Provide the (X, Y) coordinate of the cell's center where the given text is located.  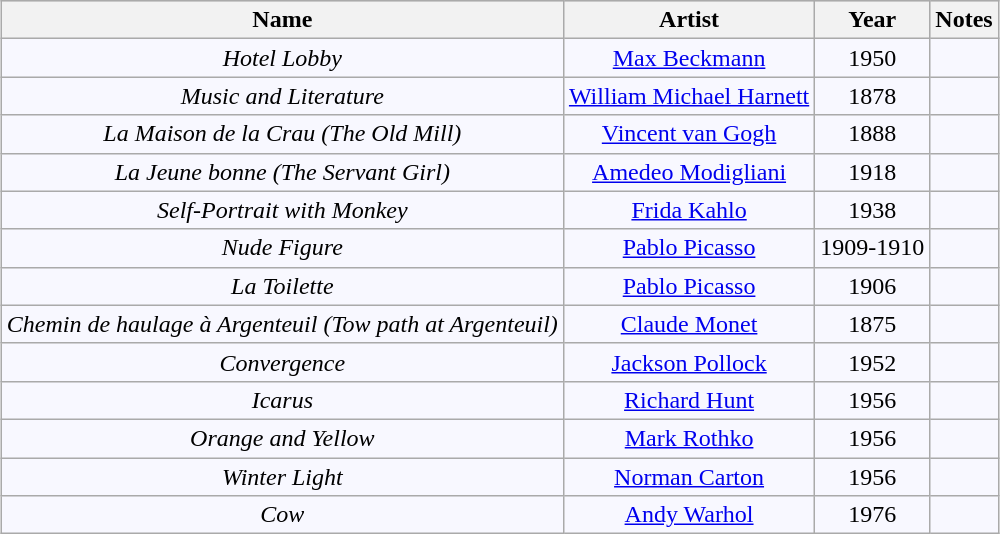
Music and Literature (282, 96)
Jackson Pollock (688, 362)
Amedeo Modigliani (688, 172)
Orange and Yellow (282, 438)
1909-1910 (872, 248)
Artist (688, 20)
Andy Warhol (688, 515)
Convergence (282, 362)
Icarus (282, 400)
1976 (872, 515)
Name (282, 20)
1888 (872, 134)
Frida Kahlo (688, 210)
William Michael Harnett (688, 96)
Mark Rothko (688, 438)
1875 (872, 324)
1918 (872, 172)
Richard Hunt (688, 400)
1878 (872, 96)
Cow (282, 515)
Max Beckmann (688, 58)
Winter Light (282, 477)
Hotel Lobby (282, 58)
1952 (872, 362)
Norman Carton (688, 477)
Nude Figure (282, 248)
1950 (872, 58)
La Jeune bonne (The Servant Girl) (282, 172)
Notes (964, 20)
Year (872, 20)
Chemin de haulage à Argenteuil (Tow path at Argenteuil) (282, 324)
1938 (872, 210)
Vincent van Gogh (688, 134)
La Maison de la Crau (The Old Mill) (282, 134)
Self-Portrait with Monkey (282, 210)
1906 (872, 286)
Claude Monet (688, 324)
La Toilette (282, 286)
